Locate the cell with the specified text and output its (x, y) center coordinate. 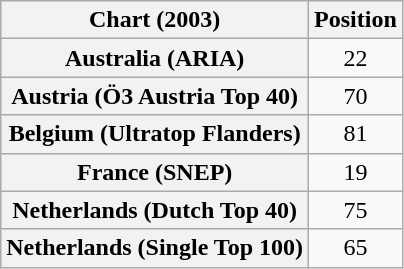
Australia (ARIA) (155, 58)
19 (356, 172)
Position (356, 20)
Belgium (Ultratop Flanders) (155, 134)
70 (356, 96)
81 (356, 134)
France (SNEP) (155, 172)
Austria (Ö3 Austria Top 40) (155, 96)
Chart (2003) (155, 20)
Netherlands (Dutch Top 40) (155, 210)
65 (356, 248)
Netherlands (Single Top 100) (155, 248)
75 (356, 210)
22 (356, 58)
